Identify which cell holds the provided text, then report its [X, Y] central coordinate. 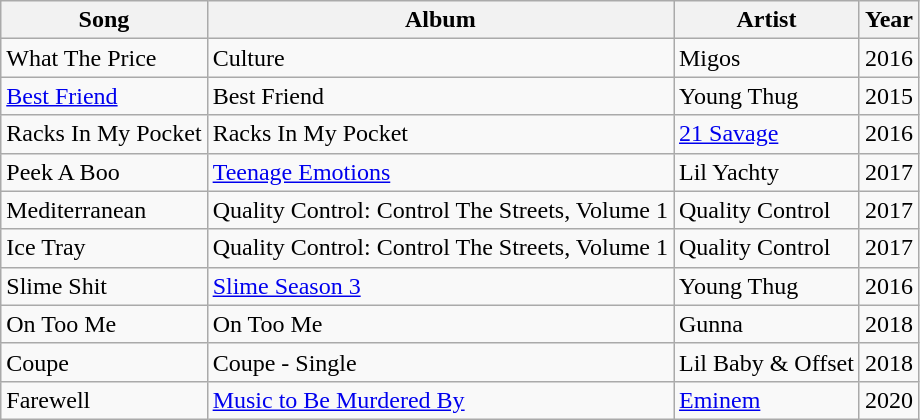
Year [888, 20]
Coupe - Single [440, 362]
Culture [440, 58]
Ice Tray [104, 248]
Eminem [767, 400]
2015 [888, 96]
Coupe [104, 362]
What The Price [104, 58]
Teenage Emotions [440, 172]
Mediterranean [104, 210]
Music to Be Murdered By [440, 400]
Lil Yachty [767, 172]
2020 [888, 400]
Slime Season 3 [440, 286]
Farewell [104, 400]
Album [440, 20]
Peek A Boo [104, 172]
Gunna [767, 324]
Song [104, 20]
Artist [767, 20]
Slime Shit [104, 286]
21 Savage [767, 134]
Lil Baby & Offset [767, 362]
Migos [767, 58]
